Pinpoint the cell where the given text exists, returning its (X, Y) midpoint coordinate. 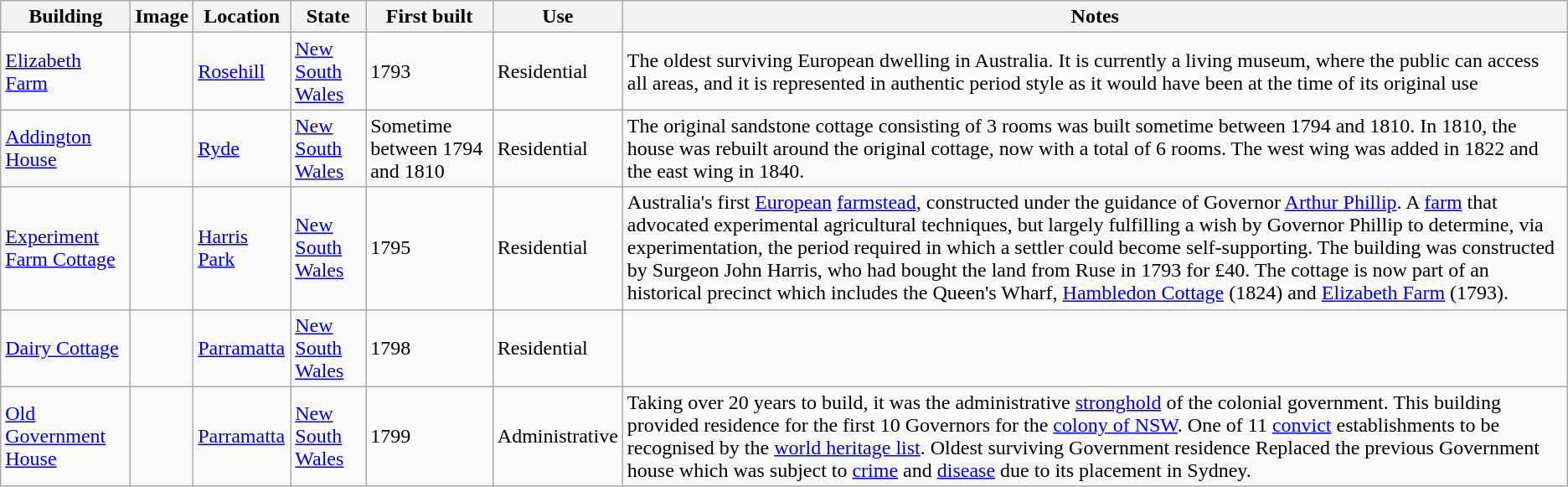
1798 (430, 348)
Addington House (65, 148)
State (328, 17)
Use (558, 17)
First built (430, 17)
Elizabeth Farm (65, 71)
Dairy Cottage (65, 348)
Old Government House (65, 436)
Notes (1095, 17)
Rosehill (242, 71)
Location (242, 17)
Building (65, 17)
Sometime between 1794 and 1810 (430, 148)
1799 (430, 436)
Harris Park (242, 248)
1793 (430, 71)
Experiment Farm Cottage (65, 248)
1795 (430, 248)
Administrative (558, 436)
Ryde (242, 148)
Image (162, 17)
